For the text-containing cell, return its midpoint in (X, Y) coordinate format. 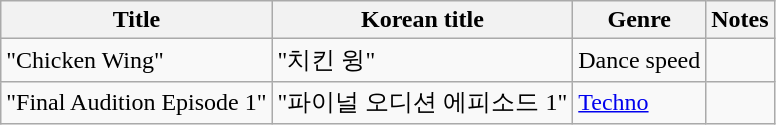
"Chicken Wing" (136, 60)
"치킨 윙" (422, 60)
Genre (640, 20)
"파이널 오디션 에피소드 1" (422, 102)
"Final Audition Episode 1" (136, 102)
Notes (740, 20)
Dance speed (640, 60)
Techno (640, 102)
Title (136, 20)
Korean title (422, 20)
